Determine the [x, y] coordinate at the center of the cell enclosing the given text.  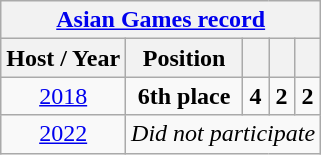
2018 [64, 96]
Did not participate [224, 134]
Host / Year [64, 58]
4 [256, 96]
2022 [64, 134]
6th place [184, 96]
Asian Games record [161, 20]
Position [184, 58]
